Return [x, y] of the center of cell containing provided text 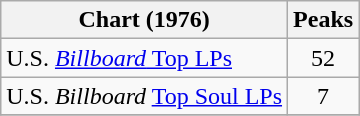
52 [324, 58]
U.S. Billboard Top Soul LPs [144, 96]
Peaks [324, 20]
Chart (1976) [144, 20]
U.S. Billboard Top LPs [144, 58]
7 [324, 96]
